From the cell containing the given text, extract its center point as [X, Y] coordinate. 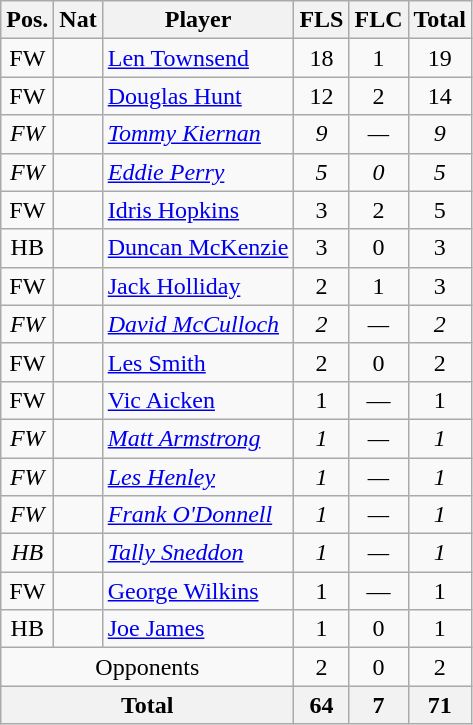
Douglas Hunt [198, 96]
Duncan McKenzie [198, 248]
Vic Aicken [198, 400]
Idris Hopkins [198, 210]
18 [322, 58]
Matt Armstrong [198, 438]
FLC [378, 20]
14 [440, 96]
12 [322, 96]
Eddie Perry [198, 172]
Jack Holliday [198, 286]
Nat [78, 20]
Frank O'Donnell [198, 515]
19 [440, 58]
Player [198, 20]
Tommy Kiernan [198, 134]
Les Smith [198, 362]
Tally Sneddon [198, 553]
Pos. [28, 20]
Joe James [198, 629]
Len Townsend [198, 58]
64 [322, 705]
Opponents [148, 667]
FLS [322, 20]
71 [440, 705]
7 [378, 705]
George Wilkins [198, 591]
David McCulloch [198, 324]
Les Henley [198, 477]
